Extract the (X, Y) coordinate from the center of the cell holding the provided text.  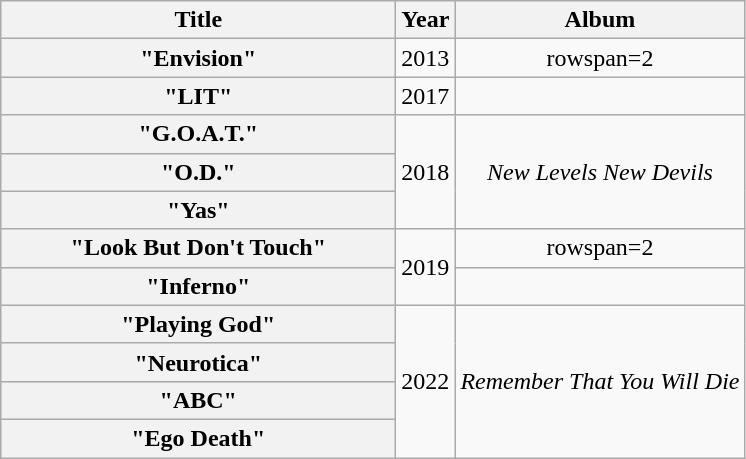
Title (198, 20)
2013 (426, 58)
Remember That You Will Die (600, 381)
"Ego Death" (198, 438)
2018 (426, 172)
"O.D." (198, 172)
Album (600, 20)
"ABC" (198, 400)
"Neurotica" (198, 362)
2017 (426, 96)
"Look But Don't Touch" (198, 248)
New Levels New Devils (600, 172)
"Playing God" (198, 324)
2019 (426, 267)
"LIT" (198, 96)
Year (426, 20)
"Envision" (198, 58)
"G.O.A.T." (198, 134)
"Inferno" (198, 286)
"Yas" (198, 210)
2022 (426, 381)
